Provide the [x, y] coordinate of the cell's center where the given text is located.  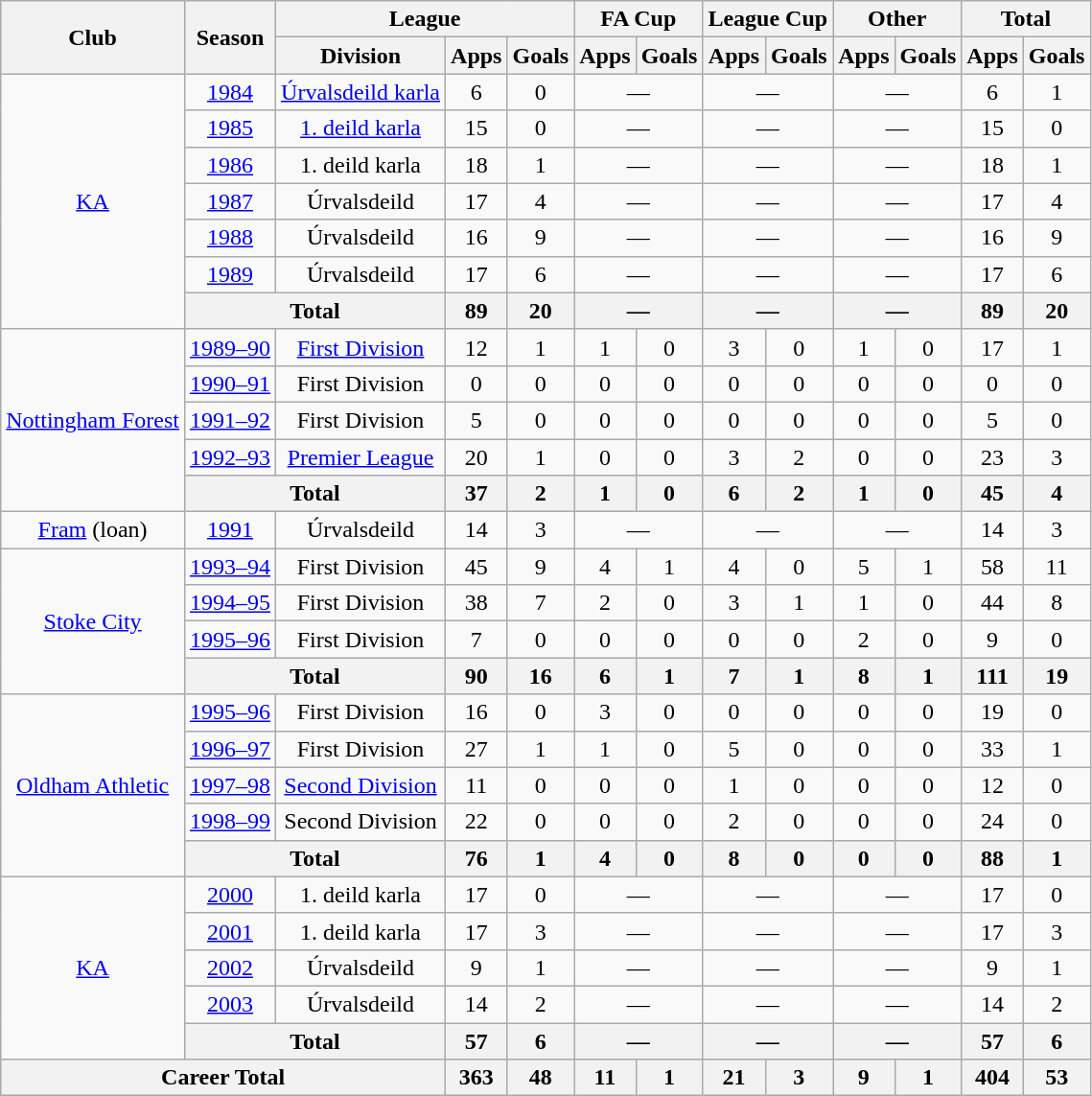
111 [992, 676]
1993–94 [230, 567]
2000 [230, 895]
27 [476, 749]
1992–93 [230, 457]
1989–90 [230, 347]
363 [476, 1078]
1985 [230, 128]
Club [93, 37]
38 [476, 603]
Premier League [360, 457]
League [426, 19]
33 [992, 749]
Úrvalsdeild karla [360, 92]
21 [734, 1078]
58 [992, 567]
1984 [230, 92]
Other [897, 19]
88 [992, 858]
1988 [230, 238]
1997–98 [230, 785]
76 [476, 858]
Fram (loan) [93, 530]
1991–92 [230, 420]
Nottingham Forest [93, 420]
Oldham Athletic [93, 785]
90 [476, 676]
1996–97 [230, 749]
League Cup [768, 19]
1990–91 [230, 384]
1991 [230, 530]
1998–99 [230, 822]
1994–95 [230, 603]
Stoke City [93, 621]
Season [230, 37]
24 [992, 822]
2002 [230, 968]
Division [360, 56]
FA Cup [639, 19]
44 [992, 603]
1986 [230, 165]
404 [992, 1078]
23 [992, 457]
53 [1057, 1078]
Career Total [223, 1078]
48 [541, 1078]
37 [476, 494]
1989 [230, 274]
1987 [230, 201]
2001 [230, 931]
22 [476, 822]
2003 [230, 1004]
